From the cell containing the given text, extract its center point as [x, y] coordinate. 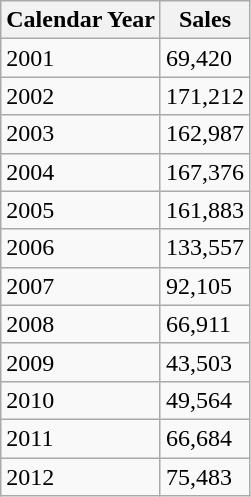
2003 [81, 134]
2004 [81, 172]
43,503 [204, 362]
133,557 [204, 248]
2007 [81, 286]
92,105 [204, 286]
161,883 [204, 210]
66,911 [204, 324]
2012 [81, 477]
162,987 [204, 134]
2002 [81, 96]
69,420 [204, 58]
171,212 [204, 96]
66,684 [204, 438]
2001 [81, 58]
49,564 [204, 400]
167,376 [204, 172]
2008 [81, 324]
2010 [81, 400]
2006 [81, 248]
75,483 [204, 477]
Sales [204, 20]
Calendar Year [81, 20]
2011 [81, 438]
2009 [81, 362]
2005 [81, 210]
